Find where the given text appears and provide that cell's center as (X, Y) coordinate. 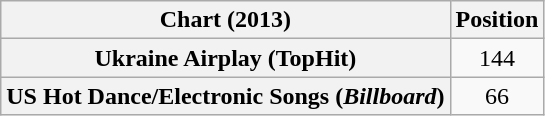
Ukraine Airplay (TopHit) (226, 58)
US Hot Dance/Electronic Songs (Billboard) (226, 96)
Chart (2013) (226, 20)
144 (497, 58)
66 (497, 96)
Position (497, 20)
